From the cell containing the given text, extract its center point as (x, y) coordinate. 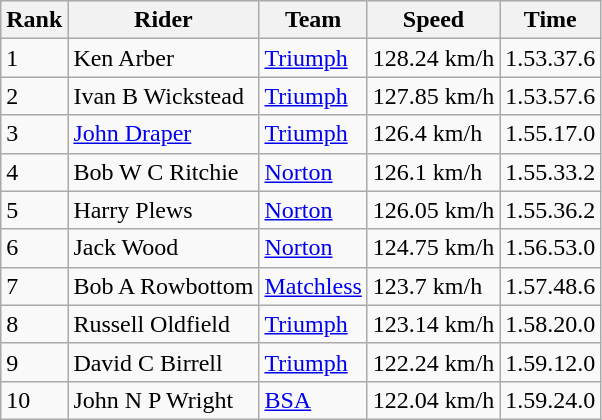
David C Birrell (164, 362)
BSA (313, 400)
1.58.20.0 (550, 324)
1.55.33.2 (550, 172)
126.05 km/h (433, 210)
Rank (34, 20)
3 (34, 134)
122.04 km/h (433, 400)
Ivan B Wickstead (164, 96)
Rider (164, 20)
126.4 km/h (433, 134)
1.56.53.0 (550, 248)
1.59.12.0 (550, 362)
122.24 km/h (433, 362)
126.1 km/h (433, 172)
10 (34, 400)
2 (34, 96)
Time (550, 20)
128.24 km/h (433, 58)
1.53.57.6 (550, 96)
1.55.17.0 (550, 134)
1.57.48.6 (550, 286)
4 (34, 172)
Bob W C Ritchie (164, 172)
Matchless (313, 286)
Speed (433, 20)
123.7 km/h (433, 286)
1.59.24.0 (550, 400)
Jack Wood (164, 248)
123.14 km/h (433, 324)
9 (34, 362)
Team (313, 20)
Russell Oldfield (164, 324)
7 (34, 286)
6 (34, 248)
Harry Plews (164, 210)
1.53.37.6 (550, 58)
John Draper (164, 134)
8 (34, 324)
Ken Arber (164, 58)
Bob A Rowbottom (164, 286)
1.55.36.2 (550, 210)
124.75 km/h (433, 248)
127.85 km/h (433, 96)
5 (34, 210)
1 (34, 58)
John N P Wright (164, 400)
